Search for the cell housing the specified text and yield its [X, Y] center coordinate. 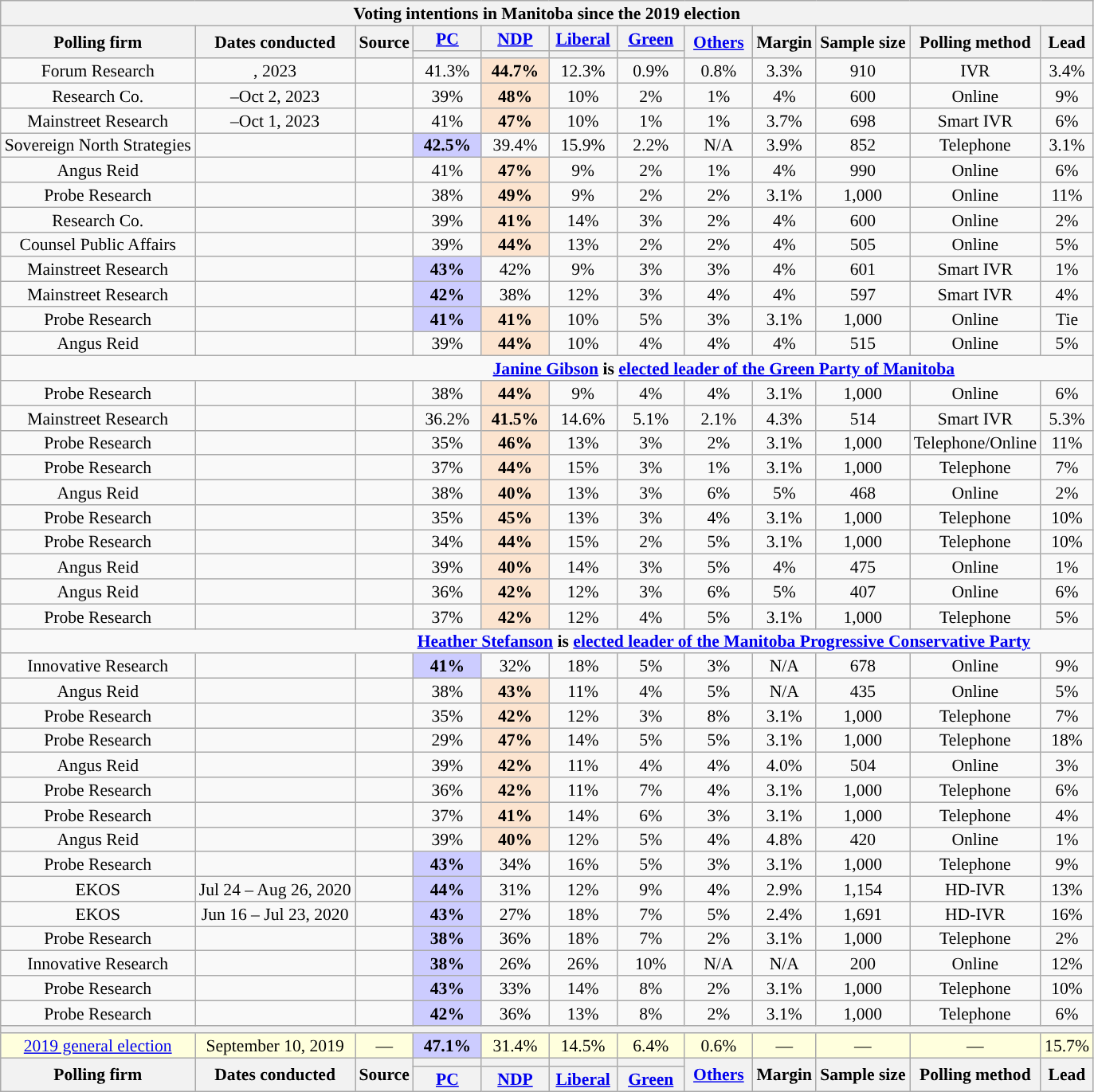
15.9% [583, 145]
48% [515, 96]
15.7% [1067, 1047]
49% [515, 194]
504 [862, 765]
33% [515, 988]
3.9% [784, 145]
4.3% [784, 417]
Telephone/Online [975, 443]
32% [515, 666]
420 [862, 840]
5.3% [1067, 417]
597 [862, 295]
–Oct 2, 2023 [276, 96]
435 [862, 691]
678 [862, 666]
2.1% [719, 417]
1,691 [862, 914]
515 [862, 344]
45% [515, 518]
5.1% [650, 417]
0.9% [650, 72]
6.4% [650, 1047]
200 [862, 964]
0.8% [719, 72]
Heather Stefanson is elected leader of the Manitoba Progressive Conservative Party [724, 640]
14.6% [583, 417]
407 [862, 591]
IVR [975, 72]
468 [862, 492]
2.2% [650, 145]
514 [862, 417]
39.4% [515, 145]
12.3% [583, 72]
Counsel Public Affairs [98, 244]
1,154 [862, 889]
0.6% [719, 1047]
31.4% [515, 1047]
27% [515, 914]
990 [862, 170]
41.5% [515, 417]
3.7% [784, 121]
698 [862, 121]
–Oct 1, 2023 [276, 121]
505 [862, 244]
2019 general election [98, 1047]
Forum Research [98, 72]
3.3% [784, 72]
31% [515, 889]
852 [862, 145]
3.4% [1067, 72]
Tie [1067, 319]
September 10, 2019 [276, 1047]
2.9% [784, 889]
4.0% [784, 765]
Jun 16 – Jul 23, 2020 [276, 914]
475 [862, 567]
Jul 24 – Aug 26, 2020 [276, 889]
, 2023 [276, 72]
42.5% [448, 145]
46% [515, 443]
44.7% [515, 72]
2.4% [784, 914]
41.3% [448, 72]
Voting intentions in Manitoba since the 2019 election [547, 13]
29% [448, 741]
36.2% [448, 417]
910 [862, 72]
601 [862, 269]
Janine Gibson is elected leader of the Green Party of Manitoba [724, 368]
4.8% [784, 840]
Sovereign North Strategies [98, 145]
47.1% [448, 1047]
14.5% [583, 1047]
